Detect which cell encompasses the target text, then output its (x, y) center coordinate. 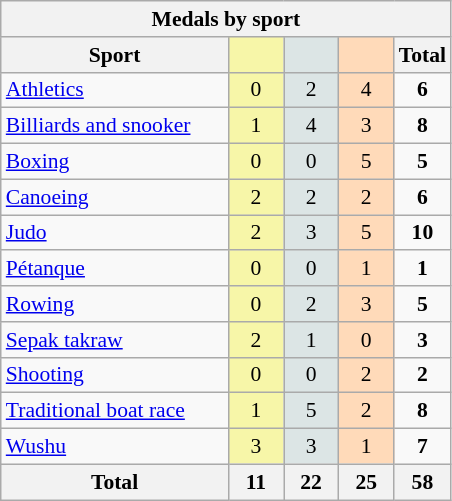
Canoeing (115, 197)
22 (312, 482)
Rowing (115, 304)
25 (366, 482)
10 (422, 233)
Wushu (115, 447)
Medals by sport (226, 19)
Athletics (115, 90)
Boxing (115, 162)
58 (422, 482)
11 (256, 482)
Judo (115, 233)
Sepak takraw (115, 340)
Shooting (115, 375)
Sport (115, 55)
Traditional boat race (115, 411)
Billiards and snooker (115, 126)
7 (422, 447)
Pétanque (115, 269)
